Pinpoint the cell where the given text exists, returning its [x, y] midpoint coordinate. 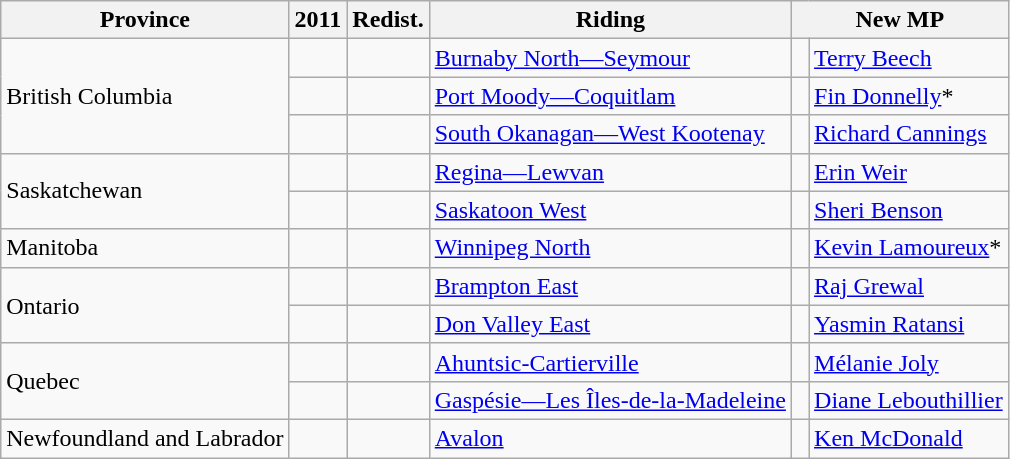
Raj Grewal [909, 286]
Sheri Benson [909, 210]
Regina—Lewvan [610, 172]
Saskatoon West [610, 210]
Province [145, 20]
Saskatchewan [145, 191]
2011 [318, 20]
Don Valley East [610, 324]
New MP [900, 20]
Burnaby North—Seymour [610, 58]
Richard Cannings [909, 134]
Diane Lebouthillier [909, 400]
Quebec [145, 381]
Winnipeg North [610, 248]
Erin Weir [909, 172]
Avalon [610, 438]
Mélanie Joly [909, 362]
Ahuntsic-Cartierville [610, 362]
Riding [610, 20]
Ken McDonald [909, 438]
Fin Donnelly* [909, 96]
Ontario [145, 305]
Redist. [388, 20]
Port Moody—Coquitlam [610, 96]
British Columbia [145, 96]
Brampton East [610, 286]
Gaspésie—Les Îles-de-la-Madeleine [610, 400]
South Okanagan—West Kootenay [610, 134]
Terry Beech [909, 58]
Kevin Lamoureux* [909, 248]
Newfoundland and Labrador [145, 438]
Yasmin Ratansi [909, 324]
Manitoba [145, 248]
